Scan for the cell matching the given text and deliver its (X, Y) coordinate at center. 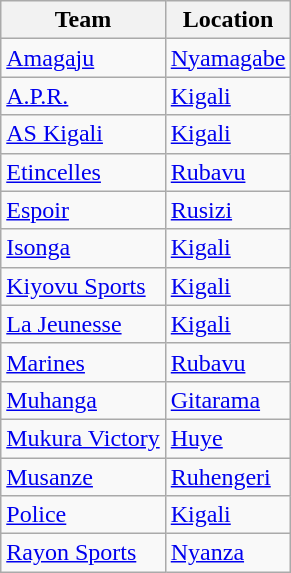
Marines (83, 362)
Amagaju (83, 58)
A.P.R. (83, 96)
Kiyovu Sports (83, 286)
Espoir (83, 210)
Gitarama (228, 400)
Nyanza (228, 553)
Location (228, 20)
Rayon Sports (83, 553)
Etincelles (83, 172)
Muhanga (83, 400)
Police (83, 515)
Huye (228, 438)
Musanze (83, 477)
Mukura Victory (83, 438)
Ruhengeri (228, 477)
AS Kigali (83, 134)
Nyamagabe (228, 58)
Rusizi (228, 210)
La Jeunesse (83, 324)
Team (83, 20)
Isonga (83, 248)
